Search for the cell housing the specified text and yield its [x, y] center coordinate. 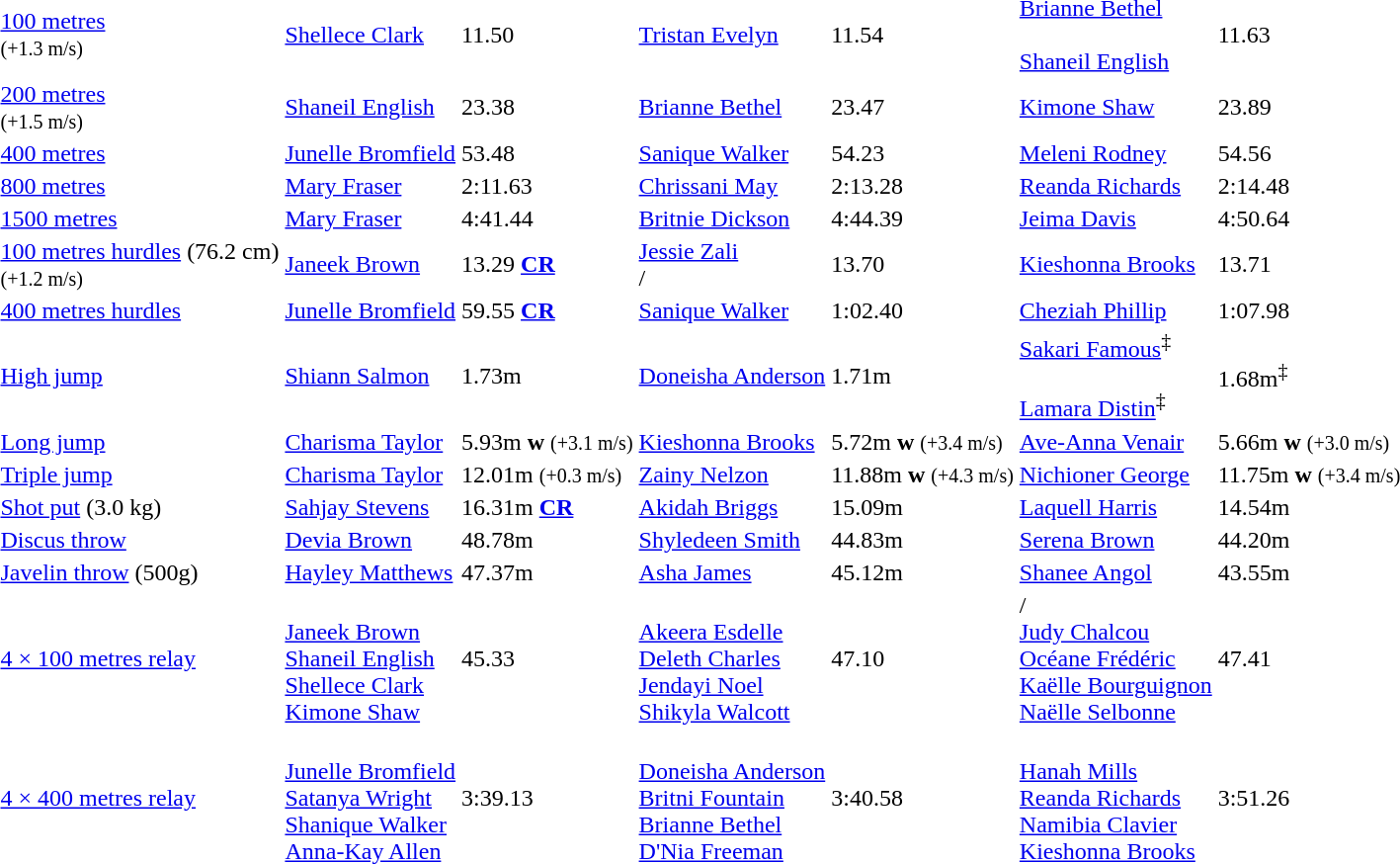
44.83m [923, 540]
45.33 [547, 658]
Chrissani May [732, 186]
1:02.40 [923, 310]
1.71m [923, 376]
Shyledeen Smith [732, 540]
53.48 [547, 153]
Laquell Harris [1115, 507]
Asha James [732, 572]
Britnie Dickson [732, 218]
Brianne Bethel [732, 107]
1.73m [547, 376]
Janeek BrownShaneil EnglishShellece ClarkKimone Shaw [371, 658]
48.78m [547, 540]
Hayley Matthews [371, 572]
Akeera EsdelleDeleth CharlesJendayi NoelShikyla Walcott [732, 658]
Zainy Nelzon [732, 475]
Reanda Richards [1115, 186]
Meleni Rodney [1115, 153]
54.23 [923, 153]
47.37m [547, 572]
Cheziah Phillip [1115, 310]
Nichioner George [1115, 475]
Janeek Brown [371, 265]
Doneisha Anderson [732, 376]
23.38 [547, 107]
59.55 CR [547, 310]
5.72m w (+3.4 m/s) [923, 442]
4:44.39 [923, 218]
12.01m (+0.3 m/s) [547, 475]
Jessie Zali / [732, 265]
13.29 CR [547, 265]
Shaneil English [371, 107]
Kimone Shaw [1115, 107]
Sahjay Stevens [371, 507]
/ Judy ChalcouOcéane FrédéricKaëlle BourguignonNaëlle Selbonne [1115, 658]
15.09m [923, 507]
5.93m w (+3.1 m/s) [547, 442]
4:41.44 [547, 218]
Shanee Angol [1115, 572]
Shiann Salmon [371, 376]
Ave-Anna Venair [1115, 442]
45.12m [923, 572]
11.88m w (+4.3 m/s) [923, 475]
Serena Brown [1115, 540]
2:11.63 [547, 186]
23.47 [923, 107]
13.70 [923, 265]
2:13.28 [923, 186]
Jeima Davis [1115, 218]
Devia Brown [371, 540]
Akidah Briggs [732, 507]
47.10 [923, 658]
16.31m CR [547, 507]
Sakari Famous‡ Lamara Distin‡ [1115, 376]
